Determine the [x, y] coordinate at the center of the cell enclosing the given text.  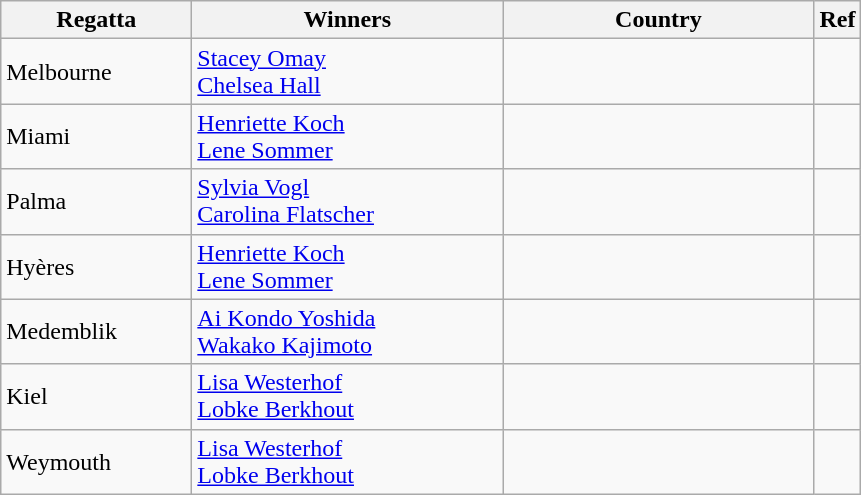
Stacey OmayChelsea Hall [348, 72]
Medemblik [96, 332]
Weymouth [96, 462]
Miami [96, 136]
Country [658, 20]
Winners [348, 20]
Sylvia VoglCarolina Flatscher [348, 202]
Hyères [96, 266]
Kiel [96, 396]
Regatta [96, 20]
Palma [96, 202]
Melbourne [96, 72]
Ref [838, 20]
Ai Kondo YoshidaWakako Kajimoto [348, 332]
